From the cell containing the given text, extract its center point as (x, y) coordinate. 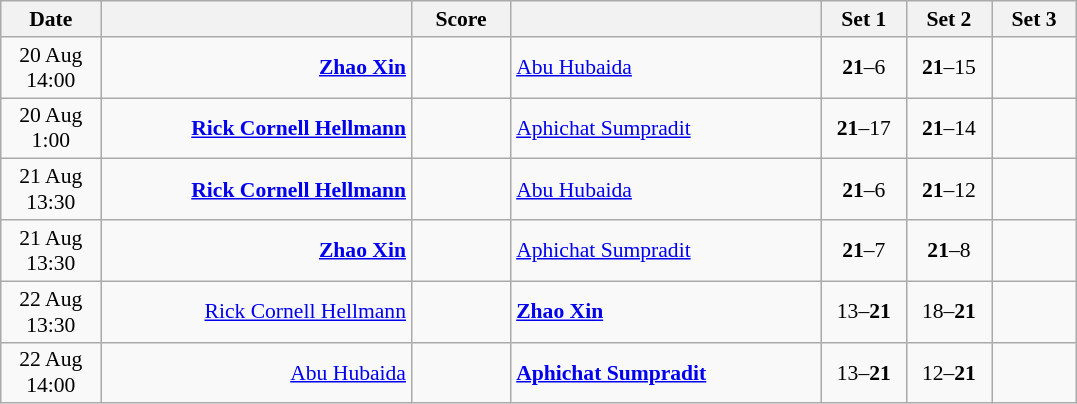
18–21 (948, 312)
21–17 (864, 128)
21–7 (864, 250)
Date (51, 19)
20 Aug14:00 (51, 68)
20 Aug1:00 (51, 128)
22 Aug13:30 (51, 312)
Score (461, 19)
21–15 (948, 68)
22 Aug14:00 (51, 372)
21–12 (948, 190)
Set 3 (1034, 19)
21–14 (948, 128)
Set 2 (948, 19)
21–8 (948, 250)
Set 1 (864, 19)
12–21 (948, 372)
